Detect which cell encompasses the target text, then output its [x, y] center coordinate. 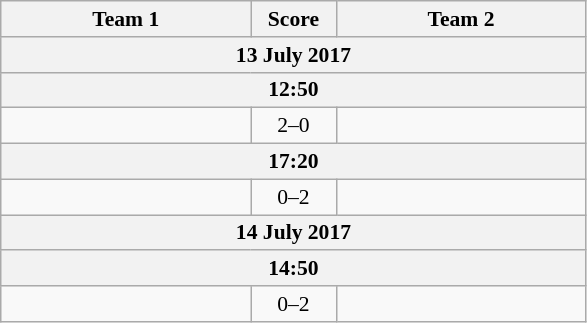
2–0 [294, 126]
Score [294, 19]
Team 1 [126, 19]
14 July 2017 [294, 233]
17:20 [294, 162]
13 July 2017 [294, 55]
14:50 [294, 269]
12:50 [294, 90]
Team 2 [461, 19]
